From the cell containing the given text, extract its center point as [X, Y] coordinate. 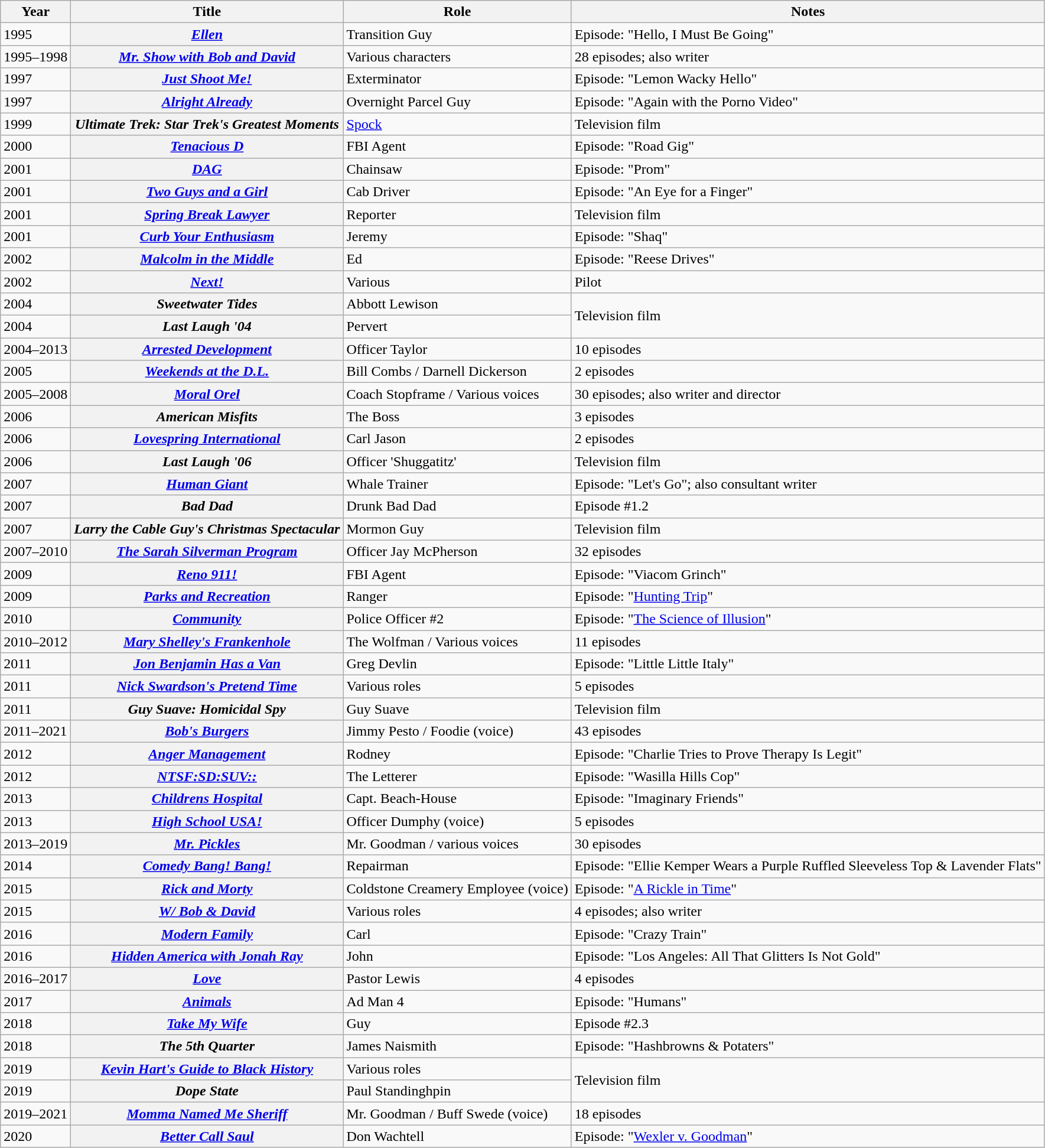
Drunk Bad Dad [457, 506]
Tenacious D [207, 147]
Carl [457, 934]
Pilot [808, 282]
Episode #1.2 [808, 506]
DAG [207, 169]
Spring Break Lawyer [207, 214]
Two Guys and a Girl [207, 191]
Weekends at the D.L. [207, 372]
Alright Already [207, 102]
Take My Wife [207, 1024]
2010 [35, 619]
High School USA! [207, 821]
Episode: "Hashbrowns & Potaters" [808, 1046]
The Sarah Silverman Program [207, 551]
2013–2019 [35, 844]
John [457, 956]
Various [457, 282]
Various characters [457, 57]
Episode: "Hunting Trip" [808, 596]
Episode: "Again with the Porno Video" [808, 102]
Episode: "Let's Go"; also consultant writer [808, 484]
Police Officer #2 [457, 619]
Lovespring International [207, 439]
Episode: "Reese Drives" [808, 259]
The Wolfman / Various voices [457, 641]
Episode: "An Eye for a Finger" [808, 191]
Exterminator [457, 79]
Rodney [457, 754]
Better Call Saul [207, 1136]
2010–2012 [35, 641]
Ed [457, 259]
Episode: "A Rickle in Time" [808, 889]
Hidden America with Jonah Ray [207, 956]
Coldstone Creamery Employee (voice) [457, 889]
Episode: "Little Little Italy" [808, 664]
Pervert [457, 327]
Nick Swardson's Pretend Time [207, 687]
Ad Man 4 [457, 1001]
2019–2021 [35, 1114]
The Letterer [457, 776]
Episode: "Hello, I Must Be Going" [808, 34]
Mr. Pickles [207, 844]
Greg Devlin [457, 664]
Ellen [207, 34]
Jon Benjamin Has a Van [207, 664]
2005 [35, 372]
Reporter [457, 214]
32 episodes [808, 551]
30 episodes; also writer and director [808, 394]
Guy Suave: Homicidal Spy [207, 709]
2020 [35, 1136]
The 5th Quarter [207, 1046]
Overnight Parcel Guy [457, 102]
4 episodes; also writer [808, 911]
Episode: "Shaq" [808, 236]
Episode: "Wasilla Hills Cop" [808, 776]
Human Giant [207, 484]
2014 [35, 866]
Pastor Lewis [457, 978]
Parks and Recreation [207, 596]
American Misfits [207, 417]
Whale Trainer [457, 484]
43 episodes [808, 731]
Coach Stopframe / Various voices [457, 394]
Episode: "Ellie Kemper Wears a Purple Ruffled Sleeveless Top & Lavender Flats" [808, 866]
Year [35, 12]
Episode #2.3 [808, 1024]
1995–1998 [35, 57]
2017 [35, 1001]
Notes [808, 12]
Animals [207, 1001]
Bad Dad [207, 506]
Mormon Guy [457, 529]
2007–2010 [35, 551]
Episode: "Imaginary Friends" [808, 799]
Just Shoot Me! [207, 79]
Ranger [457, 596]
Larry the Cable Guy's Christmas Spectacular [207, 529]
Rick and Morty [207, 889]
Episode: "Humans" [808, 1001]
Mary Shelley's Frankenhole [207, 641]
Episode: "Crazy Train" [808, 934]
Role [457, 12]
Episode: "Los Angeles: All That Glitters Is Not Gold" [808, 956]
4 episodes [808, 978]
Episode: "Lemon Wacky Hello" [808, 79]
Next! [207, 282]
Bob's Burgers [207, 731]
Carl Jason [457, 439]
Officer Dumphy (voice) [457, 821]
Officer 'Shuggatitz' [457, 461]
Momma Named Me Sheriff [207, 1114]
Officer Jay McPherson [457, 551]
Childrens Hospital [207, 799]
Spock [457, 124]
Cab Driver [457, 191]
1995 [35, 34]
Curb Your Enthusiasm [207, 236]
2004–2013 [35, 349]
Episode: "Prom" [808, 169]
2016–2017 [35, 978]
Sweetwater Tides [207, 304]
Don Wachtell [457, 1136]
Episode: "Wexler v. Goodman" [808, 1136]
1999 [35, 124]
Dope State [207, 1091]
30 episodes [808, 844]
Jeremy [457, 236]
Last Laugh '06 [207, 461]
Comedy Bang! Bang! [207, 866]
Title [207, 12]
Guy [457, 1024]
Guy Suave [457, 709]
Officer Taylor [457, 349]
Paul Standinghpin [457, 1091]
Abbott Lewison [457, 304]
Chainsaw [457, 169]
W/ Bob & David [207, 911]
Community [207, 619]
10 episodes [808, 349]
18 episodes [808, 1114]
Last Laugh '04 [207, 327]
Modern Family [207, 934]
Episode: "Charlie Tries to Prove Therapy Is Legit" [808, 754]
James Naismith [457, 1046]
2011–2021 [35, 731]
2005–2008 [35, 394]
Ultimate Trek: Star Trek's Greatest Moments [207, 124]
11 episodes [808, 641]
Bill Combs / Darnell Dickerson [457, 372]
Episode: "Viacom Grinch" [808, 574]
NTSF:SD:SUV:: [207, 776]
Capt. Beach-House [457, 799]
2000 [35, 147]
Jimmy Pesto / Foodie (voice) [457, 731]
Kevin Hart's Guide to Black History [207, 1069]
Mr. Goodman / Buff Swede (voice) [457, 1114]
Reno 911! [207, 574]
Repairman [457, 866]
Arrested Development [207, 349]
Love [207, 978]
3 episodes [808, 417]
The Boss [457, 417]
Malcolm in the Middle [207, 259]
28 episodes; also writer [808, 57]
Anger Management [207, 754]
Moral Orel [207, 394]
Episode: "Road Gig" [808, 147]
Episode: "The Science of Illusion" [808, 619]
Mr. Show with Bob and David [207, 57]
Transition Guy [457, 34]
Mr. Goodman / various voices [457, 844]
